Scan for the cell matching the given text and deliver its (x, y) coordinate at center. 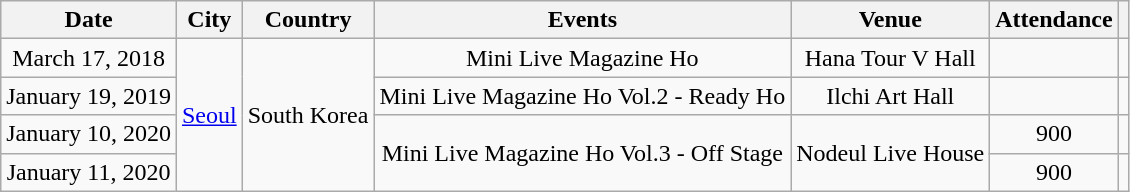
Venue (890, 20)
January 19, 2019 (89, 96)
Events (582, 20)
January 10, 2020 (89, 134)
Mini Live Magazine Ho Vol.2 - Ready Ho (582, 96)
Seoul (209, 115)
South Korea (308, 115)
Attendance (1054, 20)
March 17, 2018 (89, 58)
Country (308, 20)
Mini Live Magazine Ho Vol.3 - Off Stage (582, 153)
Nodeul Live House (890, 153)
Hana Tour V Hall (890, 58)
January 11, 2020 (89, 172)
City (209, 20)
Date (89, 20)
Mini Live Magazine Ho (582, 58)
Ilchi Art Hall (890, 96)
